Pinpoint the cell where the given text exists, returning its (x, y) midpoint coordinate. 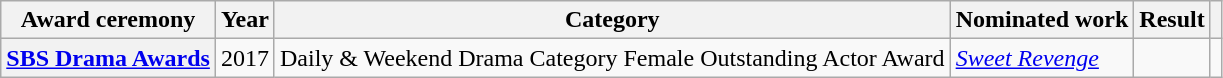
Award ceremony (108, 20)
SBS Drama Awards (108, 58)
Nominated work (1042, 20)
Year (244, 20)
Sweet Revenge (1042, 58)
2017 (244, 58)
Category (612, 20)
Result (1172, 20)
Daily & Weekend Drama Category Female Outstanding Actor Award (612, 58)
